From the cell containing the given text, extract its center point as (x, y) coordinate. 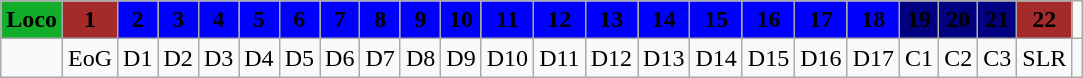
D6 (340, 58)
15 (716, 20)
8 (380, 20)
D10 (507, 58)
16 (768, 20)
21 (998, 20)
22 (1044, 20)
3 (178, 20)
EoG (90, 58)
D12 (611, 58)
D8 (420, 58)
7 (340, 20)
C2 (958, 58)
12 (560, 20)
Loco (32, 20)
10 (461, 20)
17 (821, 20)
C1 (920, 58)
2 (138, 20)
9 (420, 20)
D5 (299, 58)
4 (218, 20)
D15 (768, 58)
1 (90, 20)
11 (507, 20)
13 (611, 20)
D13 (664, 58)
14 (664, 20)
D14 (716, 58)
D7 (380, 58)
D17 (873, 58)
19 (920, 20)
D4 (259, 58)
D11 (560, 58)
5 (259, 20)
18 (873, 20)
D9 (461, 58)
D2 (178, 58)
D1 (138, 58)
D16 (821, 58)
SLR (1044, 58)
D3 (218, 58)
6 (299, 20)
20 (958, 20)
C3 (998, 58)
